Determine the [X, Y] coordinate at the center of the cell enclosing the given text.  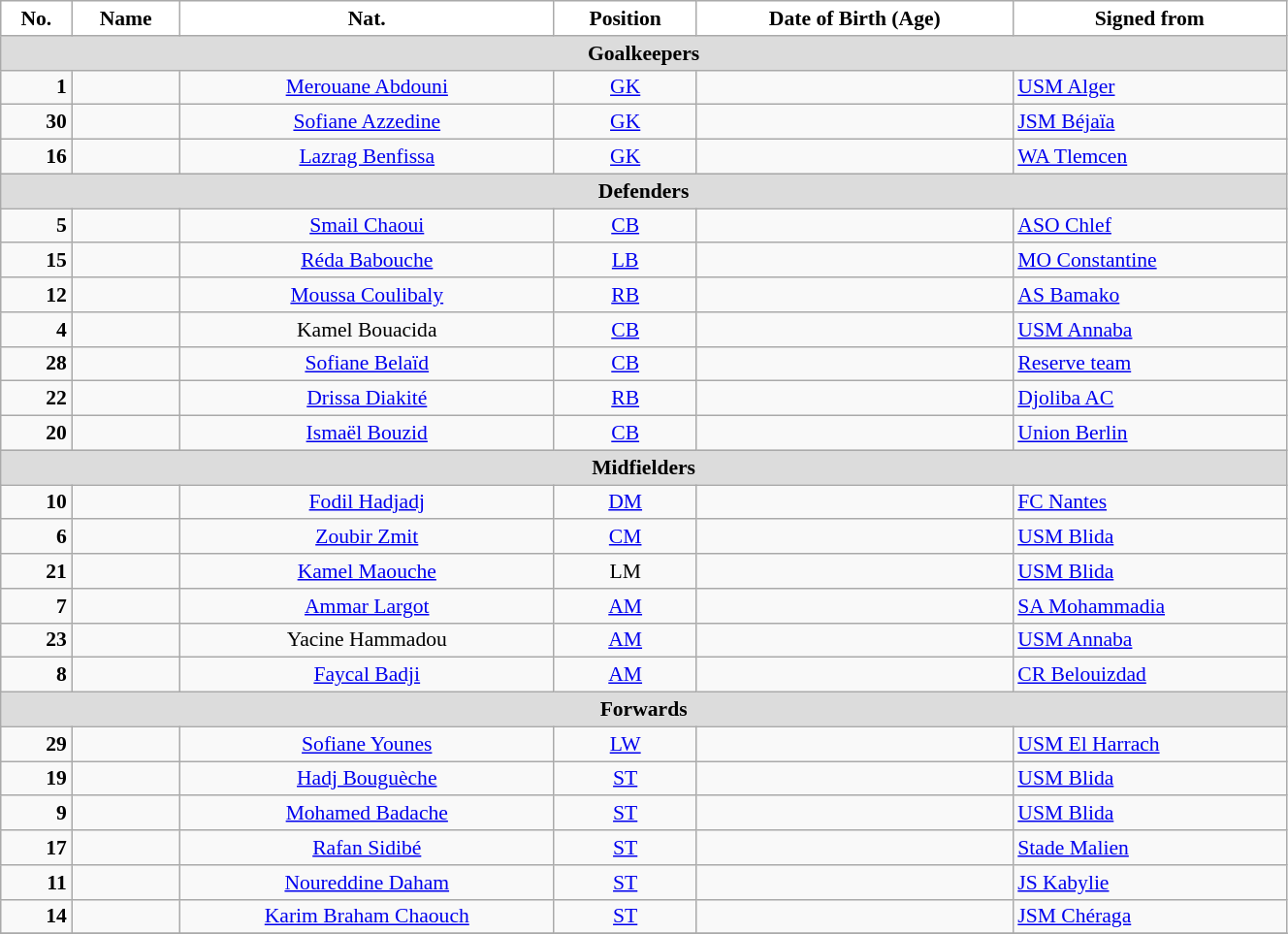
8 [37, 675]
Rafan Sidibé [368, 848]
12 [37, 295]
28 [37, 364]
AS Bamako [1149, 295]
USM Alger [1149, 87]
WA Tlemcen [1149, 157]
30 [37, 122]
Defenders [644, 191]
ASO Chlef [1149, 226]
Zoubir Zmit [368, 537]
10 [37, 502]
FC Nantes [1149, 502]
LW [625, 744]
DM [625, 502]
14 [37, 917]
Signed from [1149, 18]
JS Kabylie [1149, 883]
Hadj Bouguèche [368, 779]
Djoliba AC [1149, 399]
Karim Braham Chaouch [368, 917]
4 [37, 330]
11 [37, 883]
Yacine Hammadou [368, 640]
Moussa Coulibaly [368, 295]
Mohamed Badache [368, 814]
JSM Béjaïa [1149, 122]
CM [625, 537]
CR Belouizdad [1149, 675]
Sofiane Belaïd [368, 364]
LM [625, 571]
21 [37, 571]
Stade Malien [1149, 848]
9 [37, 814]
16 [37, 157]
7 [37, 606]
USM El Harrach [1149, 744]
Name [126, 18]
Drissa Diakité [368, 399]
Kamel Bouacida [368, 330]
Forwards [644, 710]
Midfielders [644, 467]
Sofiane Azzedine [368, 122]
5 [37, 226]
22 [37, 399]
Union Berlin [1149, 434]
17 [37, 848]
Ammar Largot [368, 606]
Merouane Abdouni [368, 87]
Fodil Hadjadj [368, 502]
LB [625, 261]
29 [37, 744]
Date of Birth (Age) [854, 18]
Réda Babouche [368, 261]
Position [625, 18]
Smail Chaoui [368, 226]
Kamel Maouche [368, 571]
MO Constantine [1149, 261]
19 [37, 779]
1 [37, 87]
15 [37, 261]
Faycal Badji [368, 675]
6 [37, 537]
Sofiane Younes [368, 744]
20 [37, 434]
Reserve team [1149, 364]
Ismaël Bouzid [368, 434]
No. [37, 18]
23 [37, 640]
Lazrag Benfissa [368, 157]
Noureddine Daham [368, 883]
Nat. [368, 18]
Goalkeepers [644, 53]
SA Mohammadia [1149, 606]
JSM Chéraga [1149, 917]
